Search for the cell housing the specified text and yield its (X, Y) center coordinate. 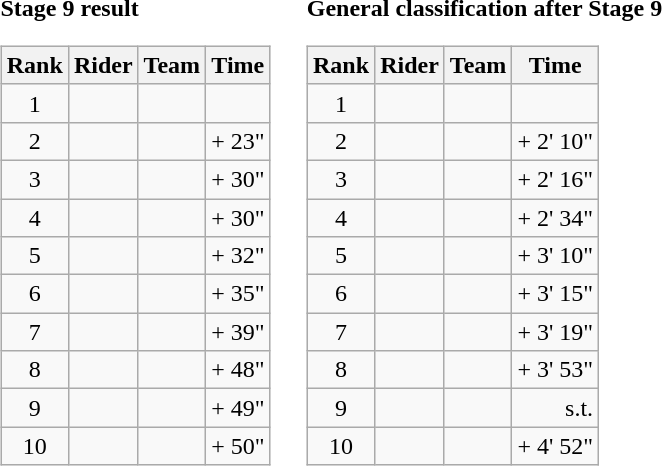
+ 4' 52" (556, 446)
+ 3' 10" (556, 256)
+ 35" (238, 294)
+ 2' 16" (556, 179)
s.t. (556, 408)
+ 39" (238, 332)
+ 32" (238, 256)
+ 3' 53" (556, 370)
+ 3' 19" (556, 332)
+ 23" (238, 141)
+ 2' 34" (556, 217)
+ 3' 15" (556, 294)
+ 50" (238, 446)
+ 48" (238, 370)
+ 2' 10" (556, 141)
+ 49" (238, 408)
